Return [x, y] of the center of cell containing provided text 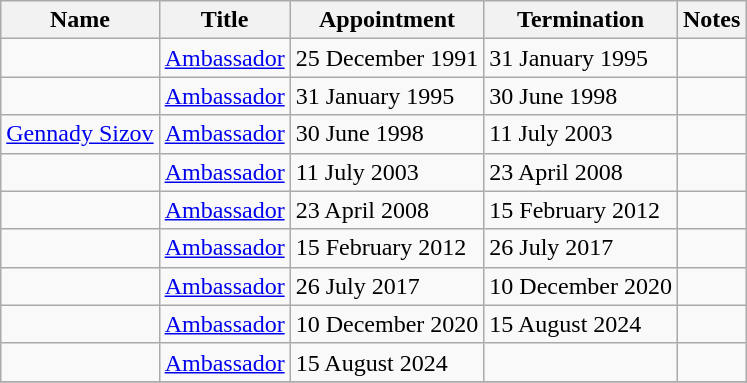
Name [80, 20]
Gennady Sizov [80, 134]
Title [224, 20]
25 December 1991 [387, 58]
Notes [711, 20]
Appointment [387, 20]
Termination [581, 20]
